Return the (X, Y) coordinate for the center point of the cell that contains the specified text.  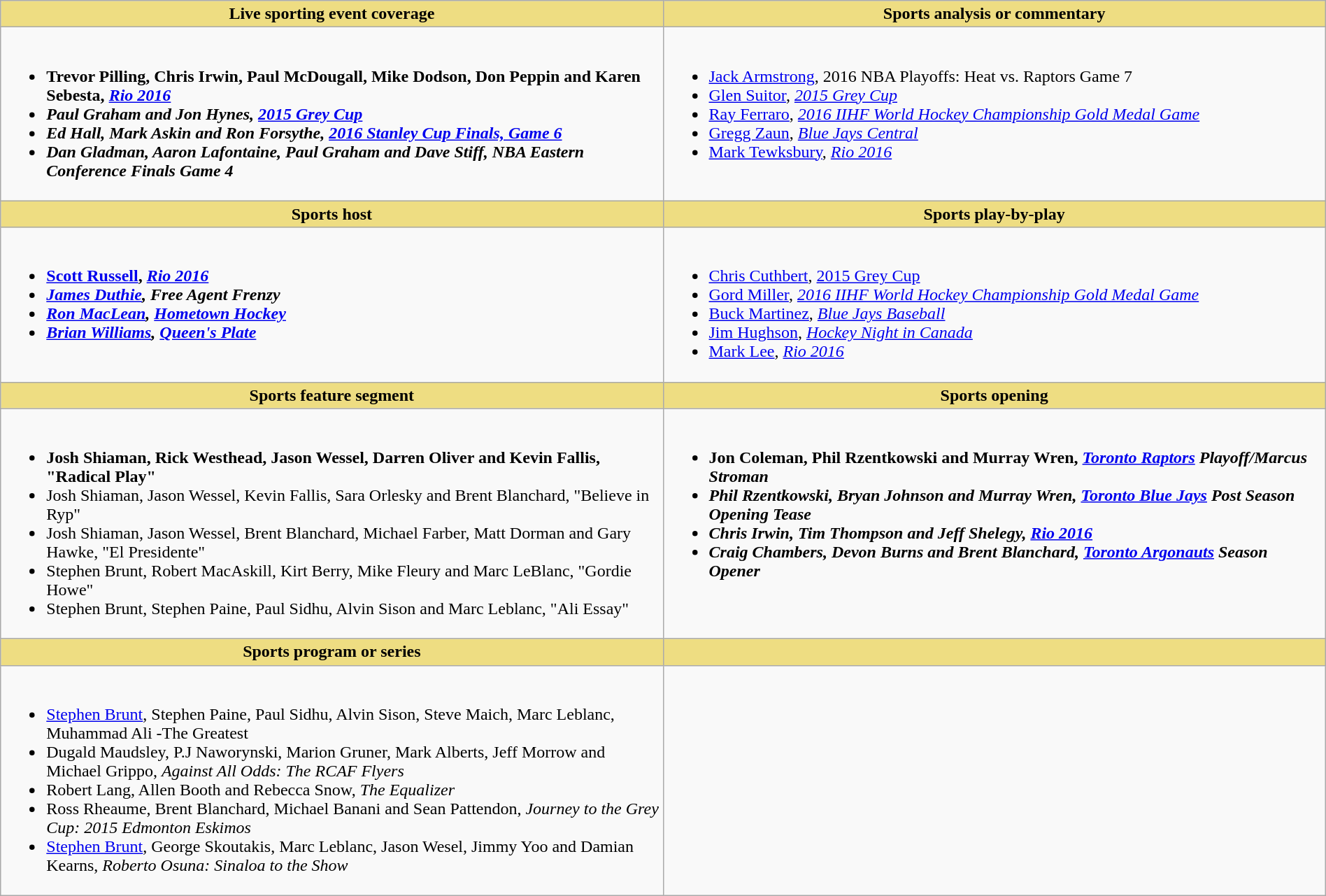
Live sporting event coverage (331, 14)
Sports program or series (331, 652)
Sports opening (994, 395)
Sports play-by-play (994, 214)
Scott Russell, Rio 2016James Duthie, Free Agent FrenzyRon MacLean, Hometown HockeyBrian Williams, Queen's Plate (331, 305)
Sports analysis or commentary (994, 14)
Sports feature segment (331, 395)
Sports host (331, 214)
